Return (X, Y) of the center of cell containing provided text 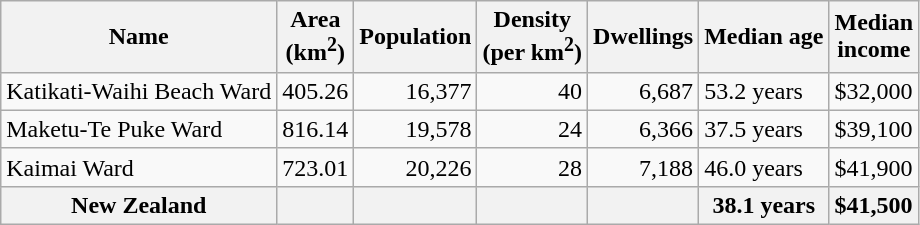
16,377 (416, 91)
Maketu-Te Puke Ward (139, 129)
Dwellings (644, 37)
20,226 (416, 167)
37.5 years (764, 129)
19,578 (416, 129)
Medianincome (874, 37)
Density(per km2) (532, 37)
816.14 (316, 129)
40 (532, 91)
53.2 years (764, 91)
Area(km2) (316, 37)
New Zealand (139, 205)
6,366 (644, 129)
$41,900 (874, 167)
46.0 years (764, 167)
24 (532, 129)
Population (416, 37)
$41,500 (874, 205)
Median age (764, 37)
$39,100 (874, 129)
38.1 years (764, 205)
Kaimai Ward (139, 167)
$32,000 (874, 91)
7,188 (644, 167)
28 (532, 167)
405.26 (316, 91)
6,687 (644, 91)
723.01 (316, 167)
Name (139, 37)
Katikati-Waihi Beach Ward (139, 91)
